Return [x, y] of the center of cell containing provided text 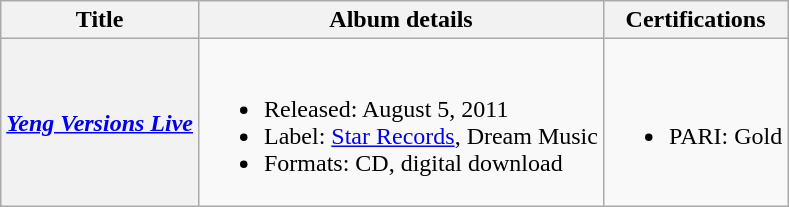
Yeng Versions Live [100, 122]
Certifications [695, 20]
Released: August 5, 2011Label: Star Records, Dream MusicFormats: CD, digital download [400, 122]
Album details [400, 20]
PARI: Gold [695, 122]
Title [100, 20]
